Pinpoint the cell where the given text exists, returning its (x, y) midpoint coordinate. 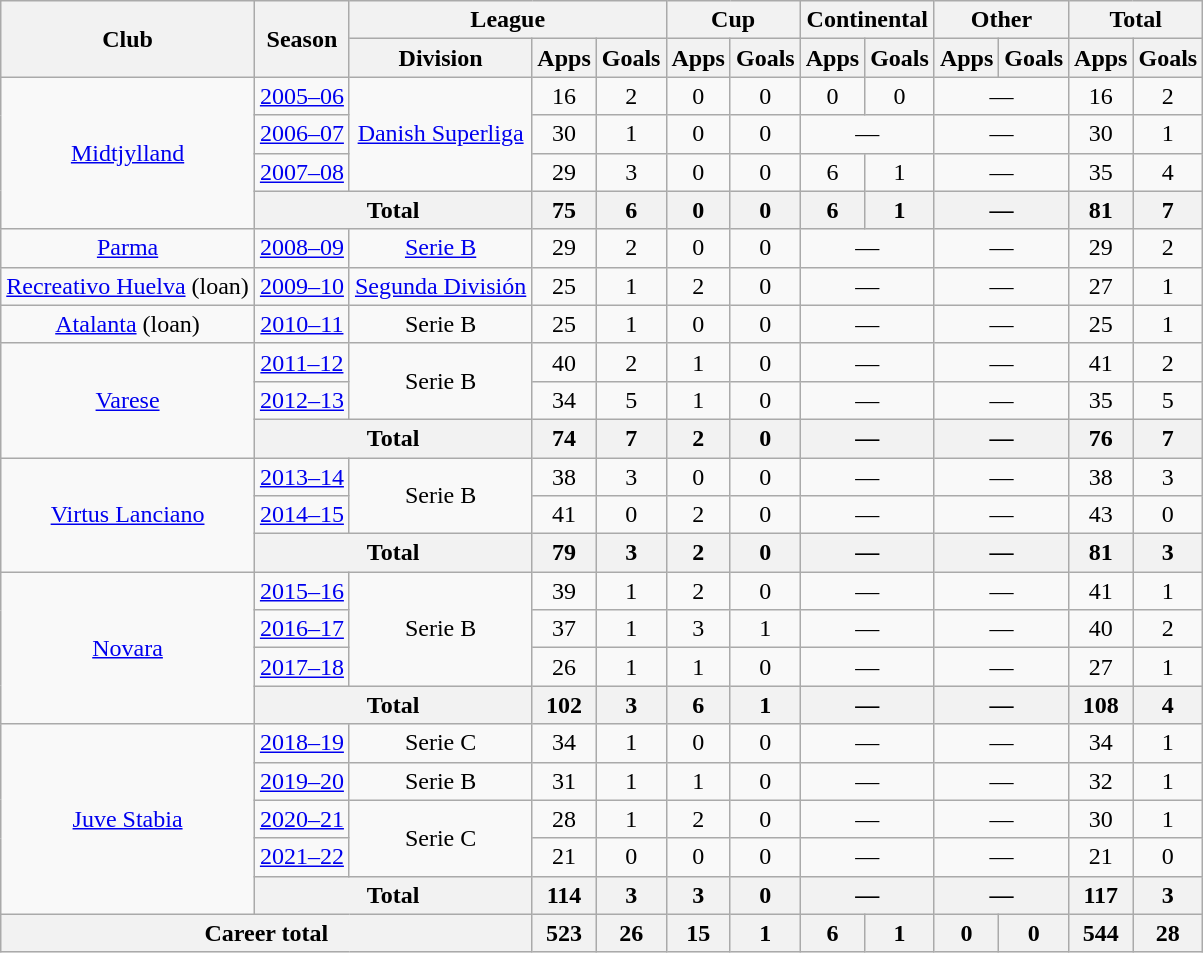
32 (1101, 781)
2012–13 (302, 400)
Varese (128, 400)
2019–20 (302, 781)
Atalanta (loan) (128, 324)
2017–18 (302, 667)
Division (440, 58)
2013–14 (302, 477)
2006–07 (302, 134)
Other (1001, 20)
2005–06 (302, 96)
2010–11 (302, 324)
75 (564, 210)
37 (564, 629)
2016–17 (302, 629)
2014–15 (302, 515)
Cup (733, 20)
2007–08 (302, 172)
Juve Stabia (128, 819)
2015–16 (302, 591)
114 (564, 895)
Midtjylland (128, 153)
117 (1101, 895)
Season (302, 39)
2011–12 (302, 362)
2009–10 (302, 286)
Career total (266, 933)
76 (1101, 438)
League (508, 20)
31 (564, 781)
2018–19 (302, 743)
108 (1101, 705)
102 (564, 705)
Club (128, 39)
43 (1101, 515)
2021–22 (302, 857)
523 (564, 933)
Danish Superliga (440, 134)
Novara (128, 648)
15 (698, 933)
2008–09 (302, 248)
79 (564, 553)
544 (1101, 933)
Parma (128, 248)
Continental (867, 20)
39 (564, 591)
Recreativo Huelva (loan) (128, 286)
Segunda División (440, 286)
2020–21 (302, 819)
Virtus Lanciano (128, 515)
74 (564, 438)
